Pinpoint the cell where the given text exists, returning its [x, y] midpoint coordinate. 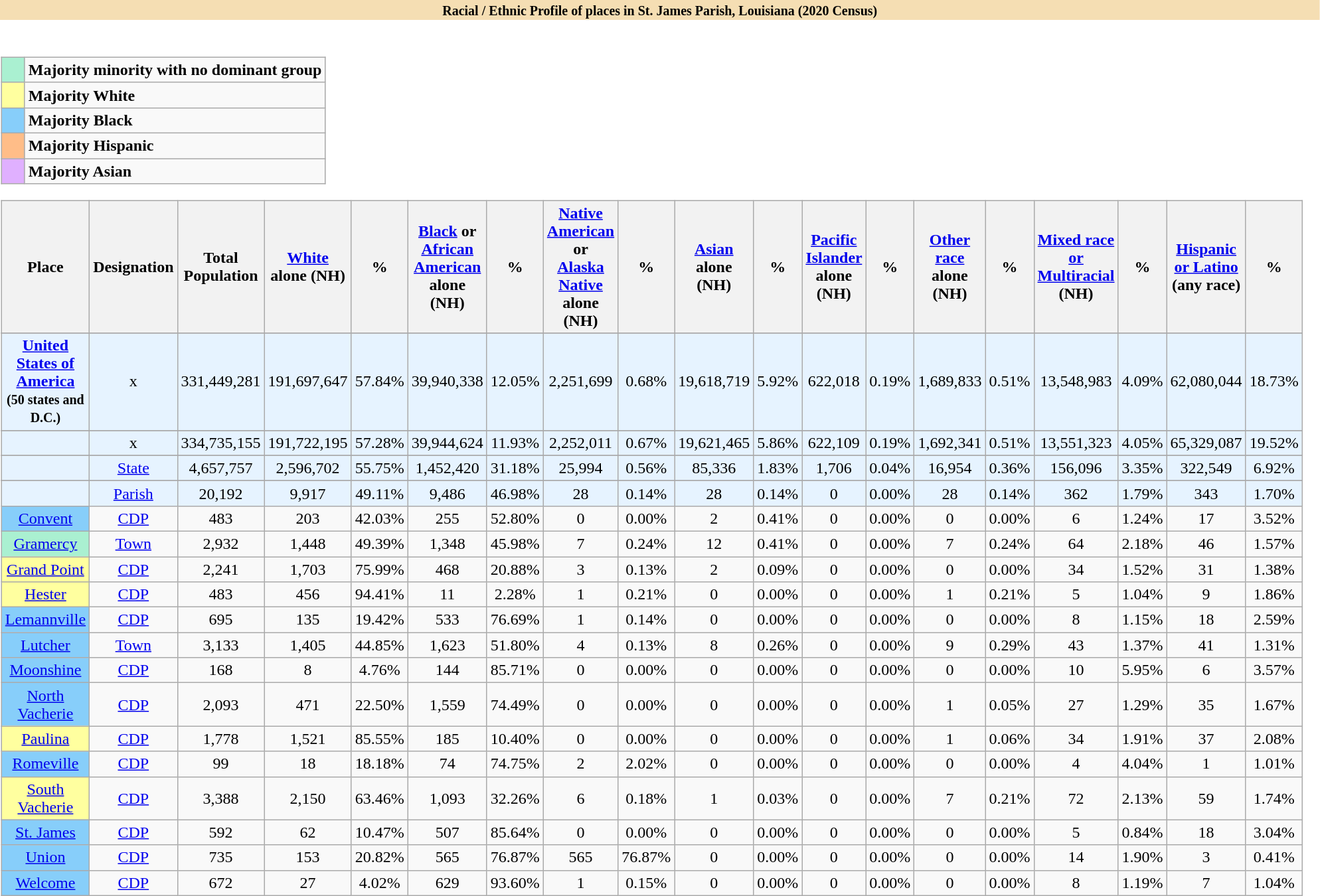
592 [220, 832]
1,348 [448, 544]
59 [1206, 798]
14 [1076, 858]
Moonshine [45, 670]
51.80% [515, 645]
44.85% [380, 645]
1,448 [308, 544]
Paulina [45, 739]
North Vacherie [45, 705]
19,618,719 [714, 382]
52.80% [515, 518]
185 [448, 739]
41 [1206, 645]
St. James [45, 832]
49.39% [380, 544]
1,559 [448, 705]
153 [308, 858]
2.18% [1142, 544]
2.28% [515, 595]
85,336 [714, 468]
74.49% [515, 705]
18.73% [1274, 382]
144 [448, 670]
Mixed race or Multiracial (NH) [1076, 267]
1.15% [1142, 620]
43 [1076, 645]
Convent [45, 518]
1.74% [1274, 798]
9,917 [308, 493]
85.55% [380, 739]
12 [714, 544]
9,486 [448, 493]
0.26% [778, 645]
Parish [133, 493]
629 [448, 883]
4.05% [1142, 443]
19,621,465 [714, 443]
3.52% [1274, 518]
39,944,624 [448, 443]
2.02% [647, 764]
168 [220, 670]
1.24% [1142, 518]
0.84% [1142, 832]
2.59% [1274, 620]
1.37% [1142, 645]
5.92% [778, 382]
4.09% [1142, 382]
74 [448, 764]
Majority Black [175, 120]
16,954 [949, 468]
65,329,087 [1206, 443]
75.99% [380, 569]
191,722,195 [308, 443]
94.41% [380, 595]
20.82% [380, 858]
19.42% [380, 620]
Hester [45, 595]
Native American or Alaska Native alone (NH) [580, 267]
99 [220, 764]
Pacific Islander alone (NH) [834, 267]
1.83% [778, 468]
62,080,044 [1206, 382]
362 [1076, 493]
55.75% [380, 468]
203 [308, 518]
1.29% [1142, 705]
2,150 [308, 798]
0.03% [778, 798]
3.04% [1274, 832]
57.28% [380, 443]
76.69% [515, 620]
191,697,647 [308, 382]
468 [448, 569]
South Vacherie [45, 798]
4.02% [380, 883]
6.92% [1274, 468]
20.88% [515, 569]
2,252,011 [580, 443]
1,703 [308, 569]
322,549 [1206, 468]
Grand Point [45, 569]
331,449,281 [220, 382]
17 [1206, 518]
Lutcher [45, 645]
3.35% [1142, 468]
2,241 [220, 569]
1,778 [220, 739]
25,994 [580, 468]
Hispanic or Latino (any race) [1206, 267]
156,096 [1076, 468]
1,706 [834, 468]
0.29% [1009, 645]
1.38% [1274, 569]
3,388 [220, 798]
1.91% [1142, 739]
735 [220, 858]
93.60% [515, 883]
49.11% [380, 493]
46 [1206, 544]
456 [308, 595]
10.47% [380, 832]
471 [308, 705]
72 [1076, 798]
1,623 [448, 645]
1.79% [1142, 493]
10.40% [515, 739]
4.76% [380, 670]
343 [1206, 493]
10 [1076, 670]
672 [220, 883]
35 [1206, 705]
Designation [133, 267]
0.68% [647, 382]
1,452,420 [448, 468]
63.46% [380, 798]
1,692,341 [949, 443]
695 [220, 620]
1.86% [1274, 595]
Gramercy [45, 544]
37 [1206, 739]
0.36% [1009, 468]
State [133, 468]
0.67% [647, 443]
1.90% [1142, 858]
White alone (NH) [308, 267]
0.04% [890, 468]
42.03% [380, 518]
622,018 [834, 382]
31.18% [515, 468]
5.86% [778, 443]
18.18% [380, 764]
5.95% [1142, 670]
Majority minority with no dominant group [175, 70]
32.26% [515, 798]
622,109 [834, 443]
1.67% [1274, 705]
45.98% [515, 544]
31 [1206, 569]
0.06% [1009, 739]
Union [45, 858]
Place [45, 267]
Lemannville [45, 620]
0.05% [1009, 705]
507 [448, 832]
1.01% [1274, 764]
Majority Asian [175, 171]
2.13% [1142, 798]
Racial / Ethnic Profile of places in St. James Parish, Louisiana (2020 Census) [660, 10]
11.93% [515, 443]
0.18% [647, 798]
74.75% [515, 764]
1.31% [1274, 645]
1,521 [308, 739]
62 [308, 832]
Majority Hispanic [175, 145]
13,551,323 [1076, 443]
20,192 [220, 493]
4.04% [1142, 764]
1.19% [1142, 883]
2,093 [220, 705]
Romeville [45, 764]
Asian alone (NH) [714, 267]
Majority White [175, 95]
11 [448, 595]
46.98% [515, 493]
Black or African American alone (NH) [448, 267]
1.57% [1274, 544]
4,657,757 [220, 468]
85.71% [515, 670]
19.52% [1274, 443]
Welcome [45, 883]
2,932 [220, 544]
1,093 [448, 798]
1.70% [1274, 493]
1.52% [1142, 569]
1,405 [308, 645]
Other race alone (NH) [949, 267]
0.56% [647, 468]
0.09% [778, 569]
3.57% [1274, 670]
2,251,699 [580, 382]
255 [448, 518]
Total Population [220, 267]
12.05% [515, 382]
United States of America (50 states and D.C.) [45, 382]
39,940,338 [448, 382]
533 [448, 620]
2.08% [1274, 739]
334,735,155 [220, 443]
85.64% [515, 832]
3,133 [220, 645]
0.15% [647, 883]
1,689,833 [949, 382]
57.84% [380, 382]
22.50% [380, 705]
2,596,702 [308, 468]
64 [1076, 544]
13,548,983 [1076, 382]
135 [308, 620]
